Return (x, y) of the center of cell containing provided text 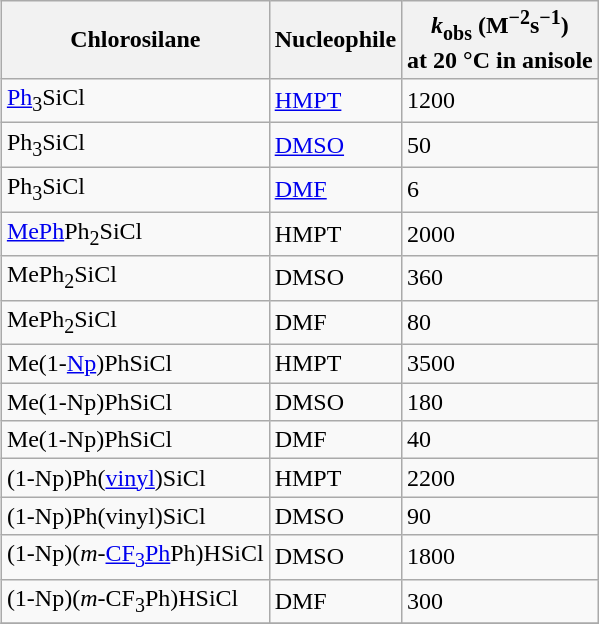
90 (500, 516)
50 (500, 145)
80 (500, 322)
360 (500, 278)
MePhPh2SiCl (135, 234)
2200 (500, 478)
1200 (500, 101)
2000 (500, 234)
40 (500, 440)
300 (500, 601)
(1-Np)(m-CF3Ph)HSiCl (135, 601)
1800 (500, 557)
Nucleophile (335, 40)
3500 (500, 364)
Chlorosilane (135, 40)
(1-Np)(m-CF3PhPh)HSiCl (135, 557)
180 (500, 402)
6 (500, 189)
kobs (M−2s−1)at 20 °C in anisole (500, 40)
